Capture the cell that displays the provided text and extract its (X, Y) central coordinate. 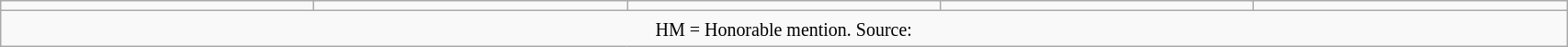
HM = Honorable mention. Source: (784, 29)
